Pinpoint the cell where the given text exists, returning its (x, y) midpoint coordinate. 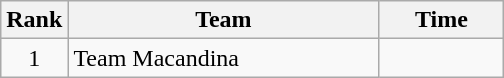
Rank (34, 20)
Team Macandina (224, 58)
Time (442, 20)
Team (224, 20)
1 (34, 58)
